Identify which cell holds the provided text, then report its (x, y) central coordinate. 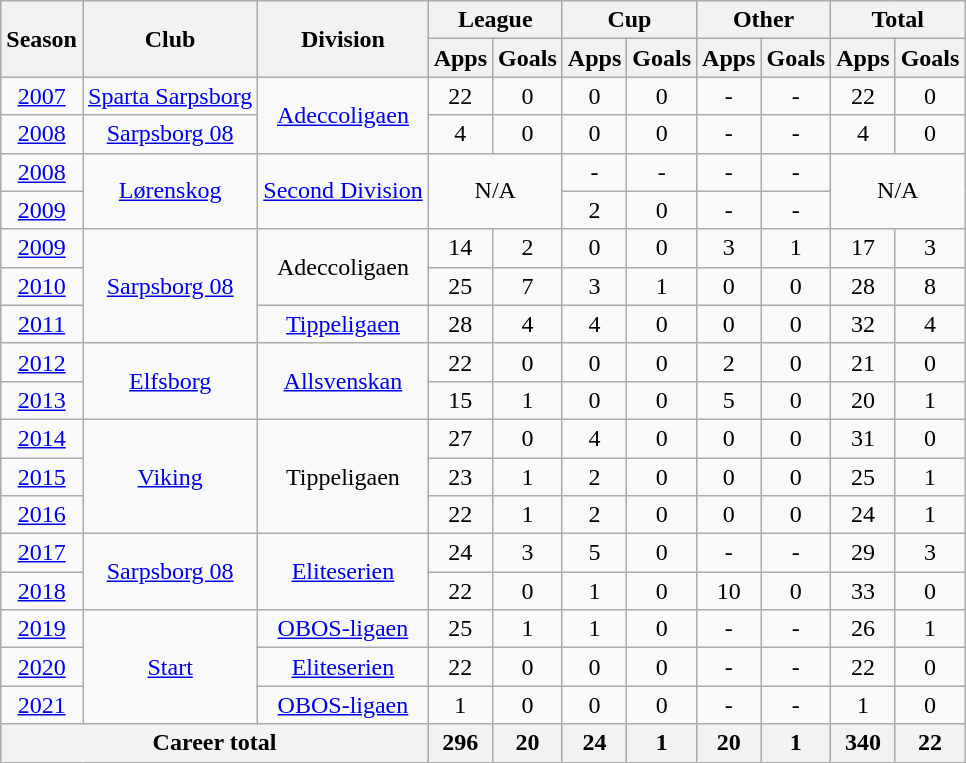
32 (863, 324)
2021 (42, 705)
2018 (42, 591)
23 (460, 477)
15 (460, 400)
Club (170, 39)
2014 (42, 438)
8 (930, 286)
2015 (42, 477)
2016 (42, 515)
33 (863, 591)
Allsvenskan (343, 381)
2019 (42, 629)
Elfsborg (170, 381)
Season (42, 39)
26 (863, 629)
2007 (42, 96)
2012 (42, 362)
2011 (42, 324)
Start (170, 667)
Total (898, 20)
2017 (42, 553)
Lørenskog (170, 191)
2020 (42, 667)
Second Division (343, 191)
296 (460, 743)
Career total (214, 743)
Division (343, 39)
Viking (170, 476)
21 (863, 362)
League (495, 20)
17 (863, 248)
14 (460, 248)
Other (764, 20)
Cup (629, 20)
10 (729, 591)
Sparta Sarpsborg (170, 96)
29 (863, 553)
7 (528, 286)
2013 (42, 400)
2010 (42, 286)
31 (863, 438)
27 (460, 438)
340 (863, 743)
